Return the (X, Y) coordinate for the center point of the cell that contains the specified text.  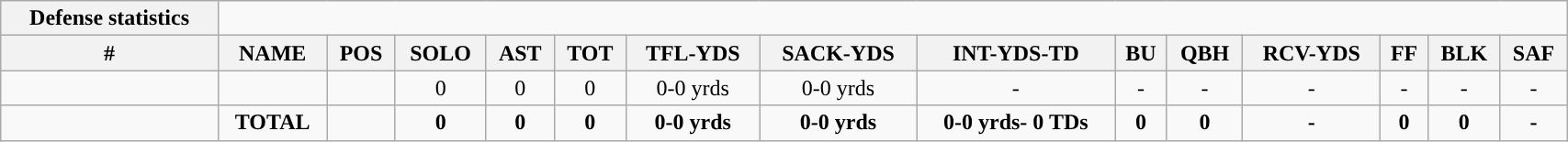
POS (361, 53)
AST (520, 53)
SAF (1533, 53)
SACK-YDS (838, 53)
TOT (590, 53)
BLK (1464, 53)
TFL-YDS (693, 53)
NAME (272, 53)
INT-YDS-TD (1016, 53)
0-0 yrds- 0 TDs (1016, 123)
BU (1141, 53)
SOLO (441, 53)
FF (1404, 53)
Defense statistics (110, 18)
RCV-YDS (1312, 53)
TOTAL (272, 123)
QBH (1204, 53)
# (110, 53)
